Identify which cell holds the provided text, then report its [x, y] central coordinate. 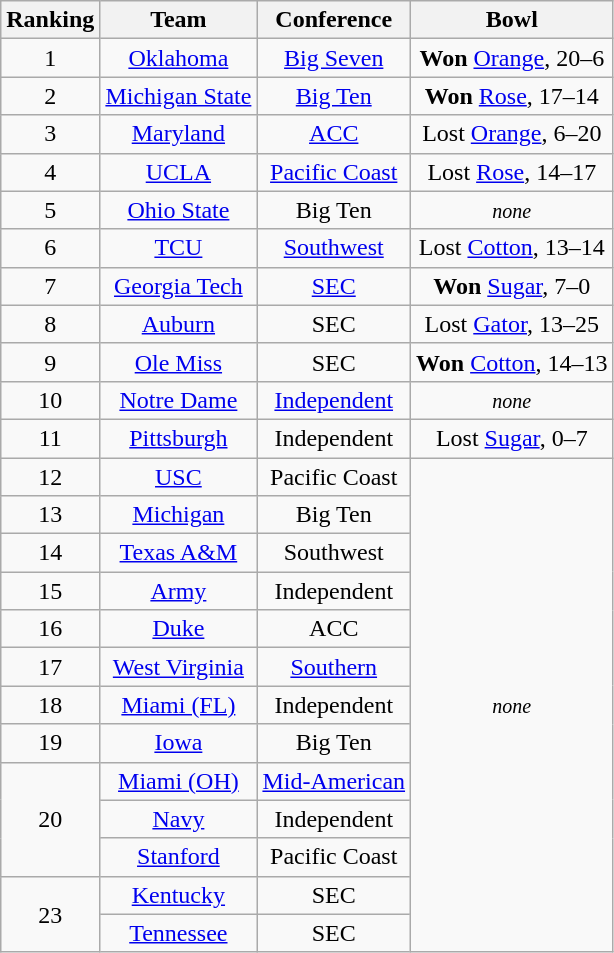
11 [50, 438]
16 [50, 629]
Michigan State [178, 96]
Bowl [512, 20]
Duke [178, 629]
TCU [178, 248]
Oklahoma [178, 58]
15 [50, 591]
Southern [334, 667]
Lost Orange, 6–20 [512, 134]
Maryland [178, 134]
12 [50, 477]
10 [50, 400]
West Virginia [178, 667]
Won Rose, 17–14 [512, 96]
7 [50, 286]
Pittsburgh [178, 438]
17 [50, 667]
Mid-American [334, 781]
Navy [178, 819]
Auburn [178, 324]
2 [50, 96]
Notre Dame [178, 400]
Lost Sugar, 0–7 [512, 438]
Stanford [178, 857]
23 [50, 914]
Miami (OH) [178, 781]
Ranking [50, 20]
Conference [334, 20]
5 [50, 210]
Ole Miss [178, 362]
Big Seven [334, 58]
Michigan [178, 515]
Won Orange, 20–6 [512, 58]
USC [178, 477]
9 [50, 362]
18 [50, 705]
20 [50, 819]
Team [178, 20]
Texas A&M [178, 553]
4 [50, 172]
Lost Rose, 14–17 [512, 172]
13 [50, 515]
Iowa [178, 743]
Won Cotton, 14–13 [512, 362]
6 [50, 248]
Lost Gator, 13–25 [512, 324]
UCLA [178, 172]
Won Sugar, 7–0 [512, 286]
Kentucky [178, 895]
1 [50, 58]
Tennessee [178, 933]
8 [50, 324]
3 [50, 134]
19 [50, 743]
Miami (FL) [178, 705]
Georgia Tech [178, 286]
Army [178, 591]
Ohio State [178, 210]
Lost Cotton, 13–14 [512, 248]
14 [50, 553]
